For the text-containing cell, return its midpoint in [x, y] coordinate format. 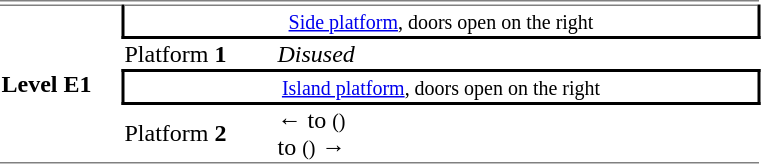
Side platform, doors open on the right [441, 21]
Disused [518, 54]
Platform 1 [200, 54]
← to () to () → [518, 134]
Platform 2 [200, 134]
Level E1 [62, 84]
Island platform, doors open on the right [441, 86]
